Locate the cell with the specified text and output its (X, Y) center coordinate. 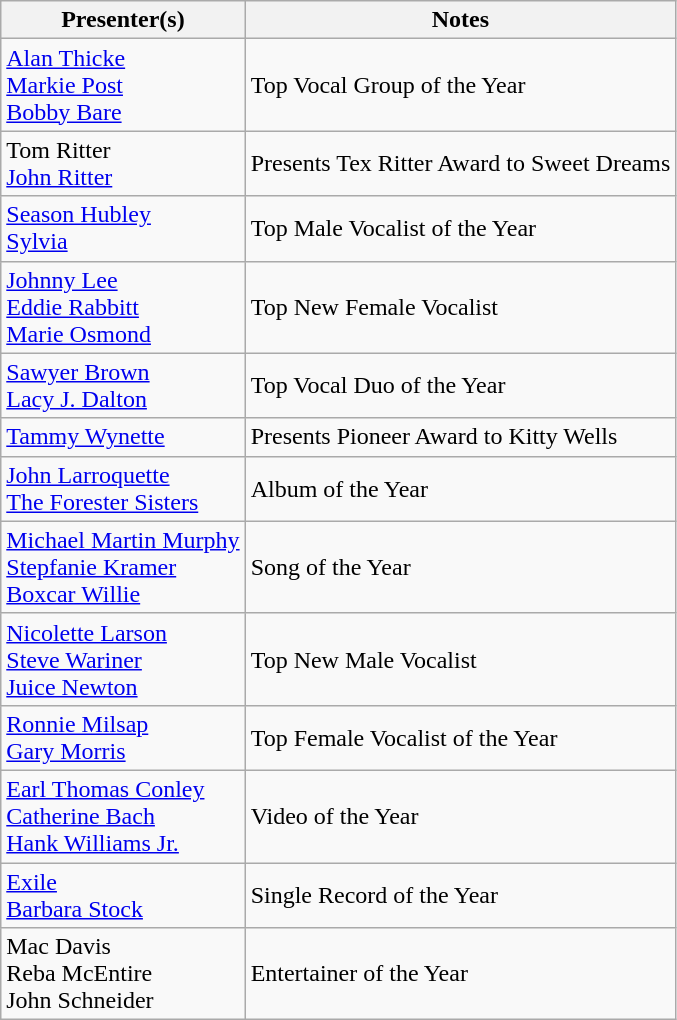
Top New Female Vocalist (460, 307)
Mac DavisReba McEntireJohn Schneider (123, 974)
Song of the Year (460, 567)
Album of the Year (460, 488)
Presenter(s) (123, 20)
Presents Pioneer Award to Kitty Wells (460, 437)
Presents Tex Ritter Award to Sweet Dreams (460, 164)
Top Female Vocalist of the Year (460, 738)
Video of the Year (460, 816)
Top Vocal Duo of the Year (460, 386)
Notes (460, 20)
Johnny LeeEddie RabbittMarie Osmond (123, 307)
Michael Martin MurphyStepfanie KramerBoxcar Willie (123, 567)
Entertainer of the Year (460, 974)
Sawyer BrownLacy J. Dalton (123, 386)
ExileBarbara Stock (123, 894)
Alan ThickeMarkie PostBobby Bare (123, 85)
Top Male Vocalist of the Year (460, 228)
Top New Male Vocalist (460, 659)
Single Record of the Year (460, 894)
Season HubleySylvia (123, 228)
Tammy Wynette (123, 437)
Earl Thomas ConleyCatherine BachHank Williams Jr. (123, 816)
Tom RitterJohn Ritter (123, 164)
John LarroquetteThe Forester Sisters (123, 488)
Nicolette LarsonSteve WarinerJuice Newton (123, 659)
Ronnie MilsapGary Morris (123, 738)
Top Vocal Group of the Year (460, 85)
